For the text-containing cell, return its midpoint in [x, y] coordinate format. 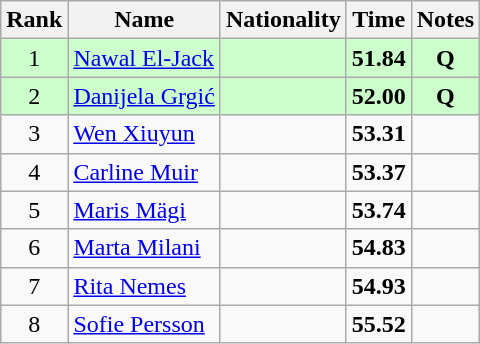
5 [34, 210]
6 [34, 248]
Carline Muir [144, 172]
Sofie Persson [144, 324]
Rank [34, 20]
Danijela Grgić [144, 96]
3 [34, 134]
52.00 [378, 96]
Marta Milani [144, 248]
Rita Nemes [144, 286]
54.93 [378, 286]
Wen Xiuyun [144, 134]
7 [34, 286]
Notes [445, 20]
Nawal El-Jack [144, 58]
54.83 [378, 248]
4 [34, 172]
Time [378, 20]
2 [34, 96]
Maris Mägi [144, 210]
55.52 [378, 324]
51.84 [378, 58]
1 [34, 58]
53.31 [378, 134]
53.37 [378, 172]
Name [144, 20]
53.74 [378, 210]
8 [34, 324]
Nationality [283, 20]
